Return [x, y] of the center of cell containing provided text 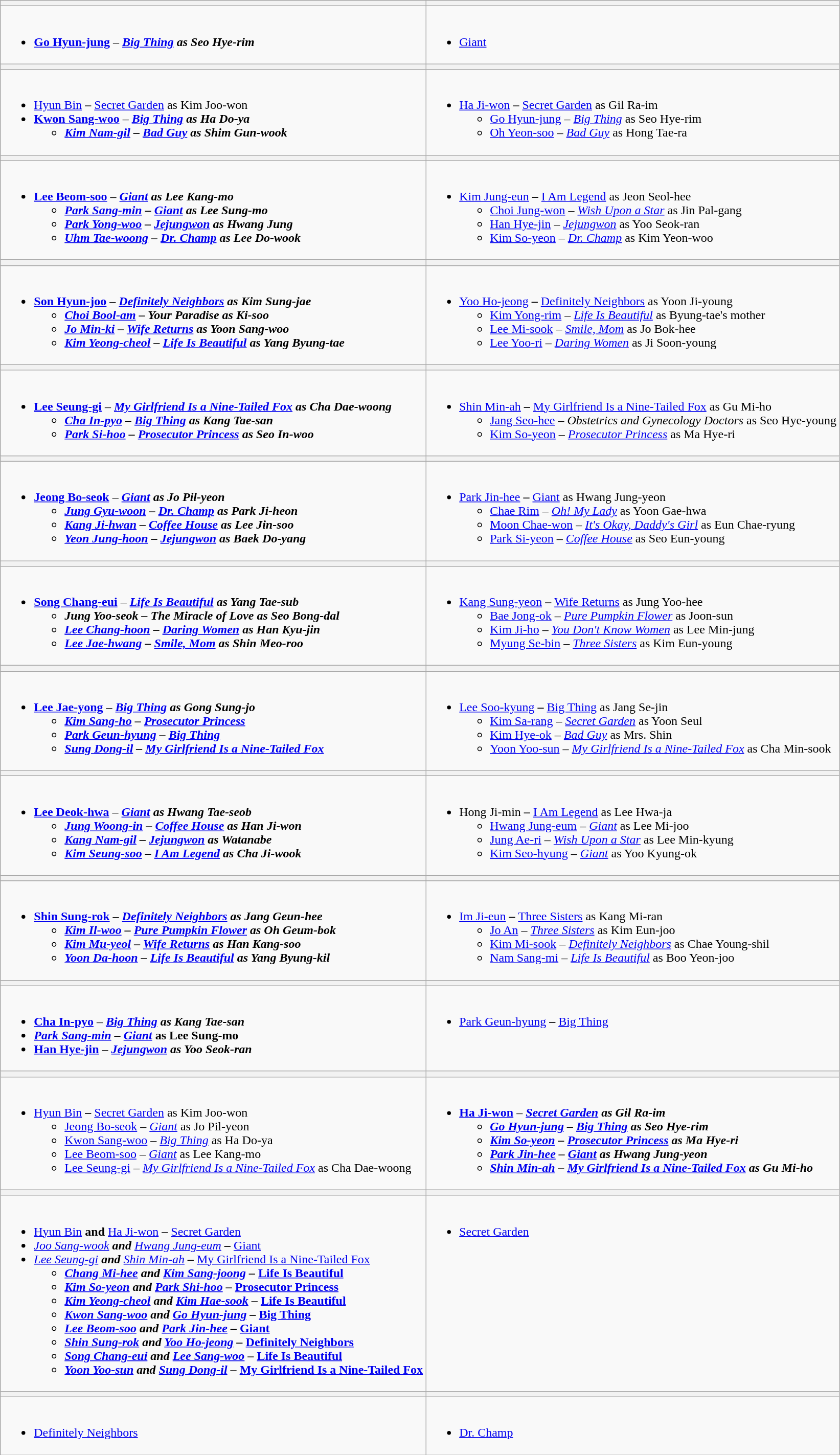
Ha Ji-won – Secret Garden as Gil Ra-imGo Hyun-jung – Big Thing as Seo Hye-rimOh Yeon-soo – Bad Guy as Hong Tae-ra [633, 112]
Hyun Bin – Secret Garden as Kim Joo-wonKwon Sang-woo – Big Thing as Ha Do-yaKim Nam-gil – Bad Guy as Shim Gun-wook [213, 112]
Cha In-pyo – Big Thing as Kang Tae-sanPark Sang-min – Giant as Lee Sung-moHan Hye-jin – Jejungwon as Yoo Seok-ran [213, 1029]
Secret Garden [633, 1293]
Go Hyun-jung – Big Thing as Seo Hye-rim [213, 35]
Definitely Neighbors [213, 1425]
Park Geun-hyung – Big Thing [633, 1029]
Lee Jae-yong – Big Thing as Gong Sung-joKim Sang-ho – Prosecutor PrincessPark Geun-hyung – Big ThingSung Dong-il – My Girlfriend Is a Nine-Tailed Fox [213, 721]
Dr. Champ [633, 1425]
Giant [633, 35]
